Identify which cell holds the provided text, then report its [x, y] central coordinate. 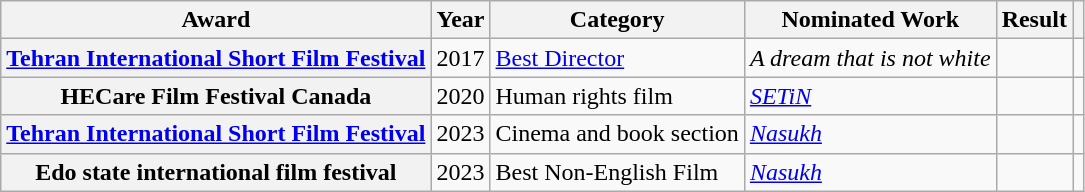
Edo state international film festival [216, 172]
A dream that is not white [870, 58]
SETiN [870, 96]
Award [216, 20]
Human rights film [617, 96]
Category [617, 20]
Cinema and book section [617, 134]
Result [1034, 20]
Year [460, 20]
Best Non-English Film [617, 172]
2017 [460, 58]
Best Director [617, 58]
Nominated Work [870, 20]
HECare Film Festival Canada [216, 96]
2020 [460, 96]
